Locate the cell with the specified text and output its [X, Y] center coordinate. 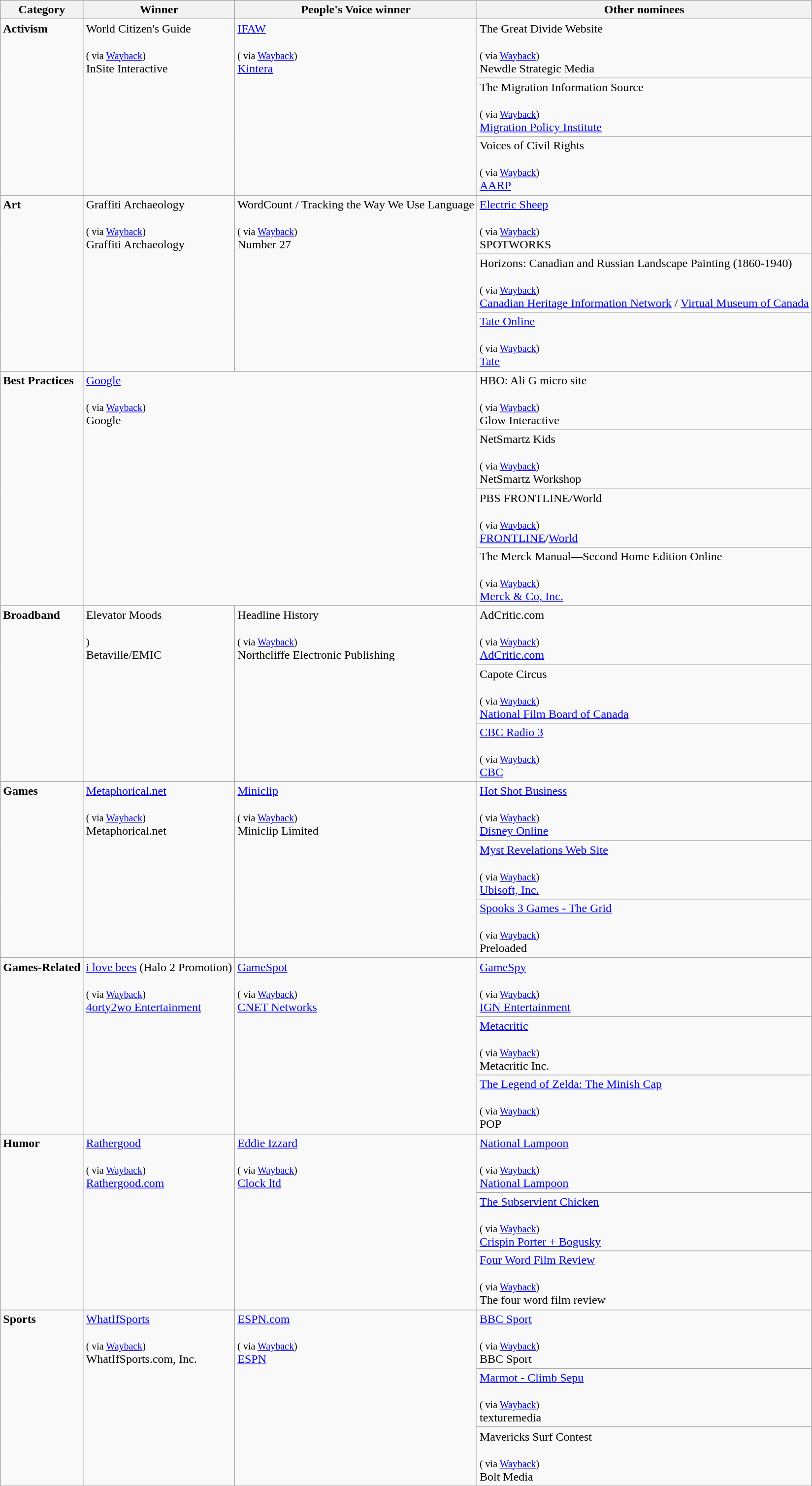
World Citizen's Guide( via Wayback) InSite Interactive [159, 107]
Marmot - Climb Sepu( via Wayback) texturemedia [644, 1397]
Other nominees [644, 10]
PBS FRONTLINE/World( via Wayback) FRONTLINE/World [644, 517]
Art [42, 283]
GameSpy( via Wayback) IGN Entertainment [644, 987]
Hot Shot Business( via Wayback) Disney Online [644, 811]
Metacritic( via Wayback) Metacritic Inc. [644, 1046]
Eddie Izzard( via Wayback) Clock ltd [356, 1222]
Games-Related [42, 1046]
i love bees (Halo 2 Promotion)( via Wayback) 4orty2wo Entertainment [159, 1046]
Tate Online( via Wayback) Tate [644, 342]
Elevator Moods) Betaville/EMIC [159, 694]
The Legend of Zelda: The Minish Cap( via Wayback) POP [644, 1105]
Electric Sheep( via Wayback) SPOTWORKS [644, 225]
Sports [42, 1397]
CBC Radio 3( via Wayback) CBC [644, 753]
Best Practices [42, 488]
Four Word Film Review( via Wayback) The four word film review [644, 1280]
Spooks 3 Games - The Grid( via Wayback) Preloaded [644, 928]
Metaphorical.net( via Wayback) Metaphorical.net [159, 870]
Capote Circus( via Wayback) National Film Board of Canada [644, 694]
WordCount / Tracking the Way We Use Language( via Wayback) Number 27 [356, 283]
Miniclip( via Wayback) Miniclip Limited [356, 870]
AdCritic.com( via Wayback) AdCritic.com [644, 635]
Graffiti Archaeology( via Wayback) Graffiti Archaeology [159, 283]
HBO: Ali G micro site( via Wayback) Glow Interactive [644, 400]
ESPN.com( via Wayback) ESPN [356, 1397]
Broadband [42, 694]
Category [42, 10]
Games [42, 870]
The Great Divide Website( via Wayback) Newdle Strategic Media [644, 48]
BBC Sport( via Wayback) BBC Sport [644, 1339]
Myst Revelations Web Site( via Wayback) Ubisoft, Inc. [644, 870]
Winner [159, 10]
WhatIfSports( via Wayback) WhatIfSports.com, Inc. [159, 1397]
The Subservient Chicken( via Wayback) Crispin Porter + Bogusky [644, 1222]
GameSpot( via Wayback) CNET Networks [356, 1046]
Google( via Wayback) Google [280, 488]
Rathergood( via Wayback) Rathergood.com [159, 1222]
The Merck Manual—Second Home Edition Online( via Wayback) Merck & Co, Inc. [644, 576]
Activism [42, 107]
Voices of Civil Rights( via Wayback) AARP [644, 166]
National Lampoon( via Wayback) National Lampoon [644, 1163]
NetSmartz Kids( via Wayback) NetSmartz Workshop [644, 459]
The Migration Information Source( via Wayback) Migration Policy Institute [644, 107]
Headline History( via Wayback) Northcliffe Electronic Publishing [356, 694]
Horizons: Canadian and Russian Landscape Painting (1860-1940)( via Wayback) Canadian Heritage Information Network / Virtual Museum of Canada [644, 283]
People's Voice winner [356, 10]
Mavericks Surf Contest( via Wayback) Bolt Media [644, 1456]
Humor [42, 1222]
IFAW( via Wayback) Kintera [356, 107]
